Search for the cell housing the specified text and yield its [X, Y] center coordinate. 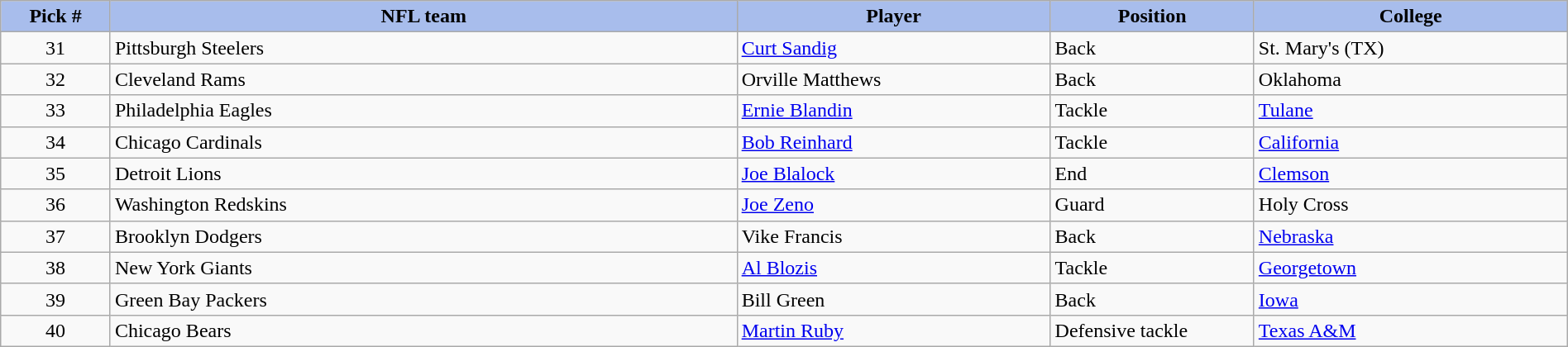
Brooklyn Dodgers [423, 236]
Nebraska [1411, 236]
Chicago Bears [423, 330]
Iowa [1411, 299]
Philadelphia Eagles [423, 111]
Green Bay Packers [423, 299]
Orville Matthews [893, 79]
College [1411, 17]
Position [1152, 17]
Bob Reinhard [893, 142]
Joe Blalock [893, 173]
New York Giants [423, 268]
40 [56, 330]
Clemson [1411, 173]
33 [56, 111]
Curt Sandig [893, 48]
Joe Zeno [893, 205]
34 [56, 142]
39 [56, 299]
Pittsburgh Steelers [423, 48]
31 [56, 48]
St. Mary's (TX) [1411, 48]
Tulane [1411, 111]
Defensive tackle [1152, 330]
Player [893, 17]
38 [56, 268]
Bill Green [893, 299]
Martin Ruby [893, 330]
Oklahoma [1411, 79]
Guard [1152, 205]
Ernie Blandin [893, 111]
36 [56, 205]
Chicago Cardinals [423, 142]
Vike Francis [893, 236]
Holy Cross [1411, 205]
Al Blozis [893, 268]
Georgetown [1411, 268]
California [1411, 142]
NFL team [423, 17]
Texas A&M [1411, 330]
Pick # [56, 17]
Cleveland Rams [423, 79]
Washington Redskins [423, 205]
End [1152, 173]
Detroit Lions [423, 173]
35 [56, 173]
37 [56, 236]
32 [56, 79]
